Find where the given text appears and provide that cell's center as [X, Y] coordinate. 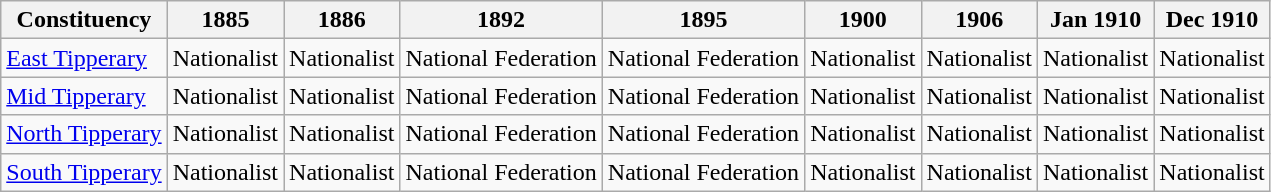
South Tipperary [84, 172]
Jan 1910 [1095, 20]
1895 [703, 20]
North Tipperary [84, 134]
Mid Tipperary [84, 96]
Dec 1910 [1212, 20]
1900 [863, 20]
East Tipperary [84, 58]
1885 [225, 20]
1892 [501, 20]
Constituency [84, 20]
1906 [979, 20]
1886 [342, 20]
